Pinpoint the cell where the given text exists, returning its [x, y] midpoint coordinate. 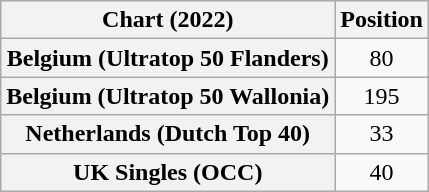
Chart (2022) [168, 20]
Belgium (Ultratop 50 Flanders) [168, 58]
33 [382, 134]
40 [382, 172]
195 [382, 96]
Netherlands (Dutch Top 40) [168, 134]
UK Singles (OCC) [168, 172]
Belgium (Ultratop 50 Wallonia) [168, 96]
80 [382, 58]
Position [382, 20]
